Detect which cell encompasses the target text, then output its (X, Y) center coordinate. 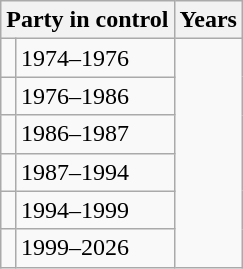
1999–2026 (94, 248)
Years (208, 20)
1987–1994 (94, 172)
1986–1987 (94, 134)
1974–1976 (94, 58)
Party in control (88, 20)
1976–1986 (94, 96)
1994–1999 (94, 210)
